Determine the (x, y) coordinate at the center of the cell enclosing the given text.  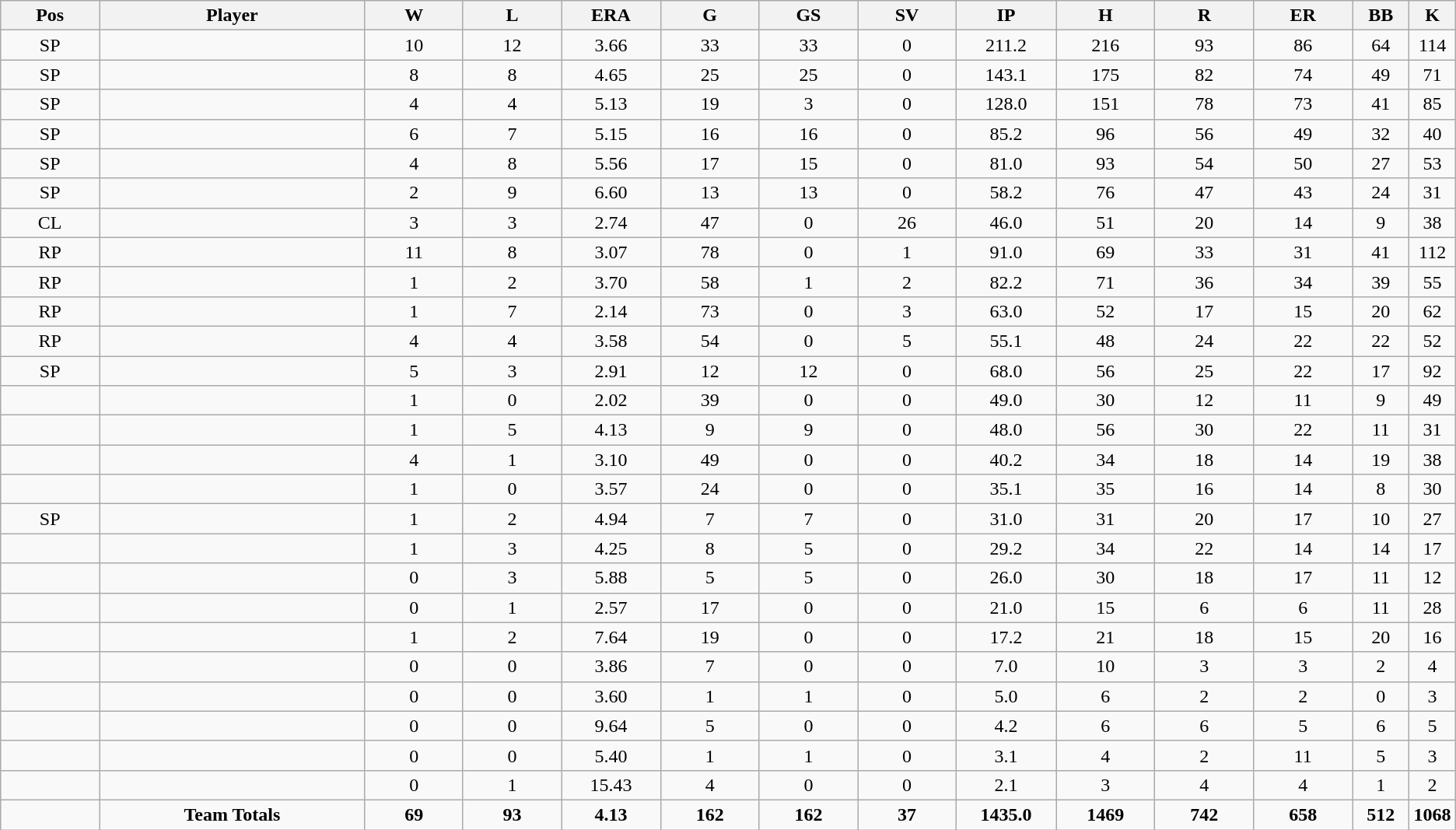
1068 (1433, 814)
K (1433, 16)
IP (1006, 16)
92 (1433, 371)
5.15 (611, 134)
62 (1433, 311)
2.02 (611, 401)
Team Totals (233, 814)
3.07 (611, 252)
114 (1433, 45)
5.56 (611, 163)
58.2 (1006, 193)
2.91 (611, 371)
BB (1381, 16)
CL (50, 222)
26.0 (1006, 578)
91.0 (1006, 252)
15.43 (611, 785)
48.0 (1006, 430)
H (1106, 16)
74 (1304, 75)
35.1 (1006, 489)
5.40 (611, 755)
31.0 (1006, 519)
6.60 (611, 193)
742 (1204, 814)
4.94 (611, 519)
46.0 (1006, 222)
55 (1433, 282)
7.0 (1006, 667)
3.60 (611, 696)
L (512, 16)
96 (1106, 134)
658 (1304, 814)
64 (1381, 45)
112 (1433, 252)
2.57 (611, 608)
51 (1106, 222)
128.0 (1006, 104)
4.2 (1006, 726)
9.64 (611, 726)
3.57 (611, 489)
5.88 (611, 578)
63.0 (1006, 311)
ER (1304, 16)
36 (1204, 282)
5.13 (611, 104)
211.2 (1006, 45)
28 (1433, 608)
40.2 (1006, 460)
85 (1433, 104)
175 (1106, 75)
ERA (611, 16)
151 (1106, 104)
3.58 (611, 341)
26 (907, 222)
3.10 (611, 460)
29.2 (1006, 548)
3.70 (611, 282)
17.2 (1006, 637)
GS (809, 16)
21 (1106, 637)
76 (1106, 193)
2.74 (611, 222)
R (1204, 16)
43 (1304, 193)
35 (1106, 489)
Player (233, 16)
W (414, 16)
37 (907, 814)
58 (709, 282)
512 (1381, 814)
86 (1304, 45)
50 (1304, 163)
G (709, 16)
7.64 (611, 637)
1435.0 (1006, 814)
21.0 (1006, 608)
3.86 (611, 667)
SV (907, 16)
82.2 (1006, 282)
3.1 (1006, 755)
48 (1106, 341)
2.14 (611, 311)
143.1 (1006, 75)
216 (1106, 45)
40 (1433, 134)
68.0 (1006, 371)
81.0 (1006, 163)
85.2 (1006, 134)
49.0 (1006, 401)
53 (1433, 163)
2.1 (1006, 785)
32 (1381, 134)
4.25 (611, 548)
1469 (1106, 814)
55.1 (1006, 341)
5.0 (1006, 696)
3.66 (611, 45)
82 (1204, 75)
4.65 (611, 75)
Pos (50, 16)
